Output the [X, Y] coordinate of the center of the cell containing the given text.  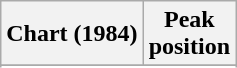
Peakposition [189, 34]
Chart (1984) [72, 34]
